Identify which cell holds the provided text, then report its [x, y] central coordinate. 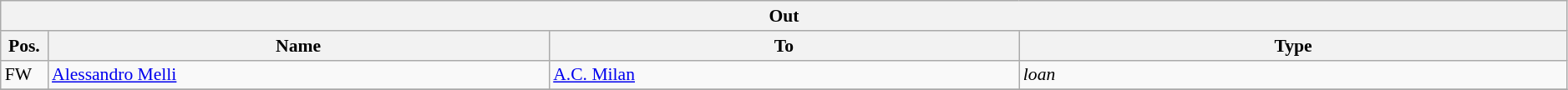
A.C. Milan [784, 75]
Pos. [24, 46]
loan [1293, 75]
To [784, 46]
Name [298, 46]
Type [1293, 46]
FW [24, 75]
Alessandro Melli [298, 75]
Out [784, 16]
